Detect which cell encompasses the target text, then output its (x, y) center coordinate. 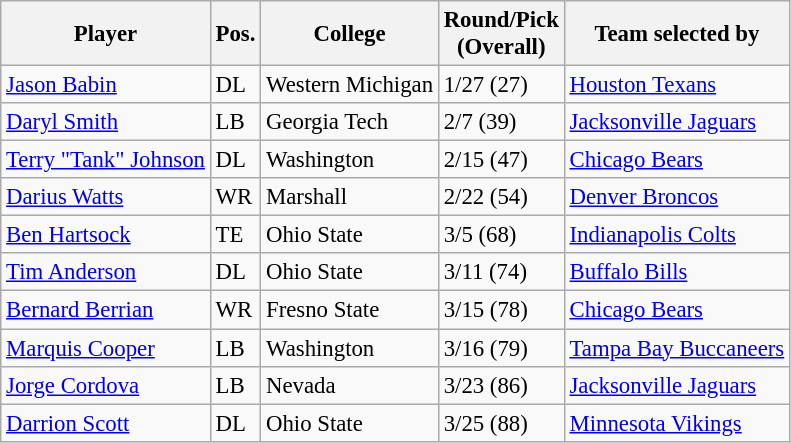
Player (106, 34)
3/15 (78) (501, 310)
3/11 (74) (501, 273)
Jason Babin (106, 85)
3/25 (88) (501, 423)
Darius Watts (106, 197)
Daryl Smith (106, 122)
Denver Broncos (676, 197)
Marshall (350, 197)
Darrion Scott (106, 423)
TE (235, 235)
Jorge Cordova (106, 385)
Tampa Bay Buccaneers (676, 348)
Buffalo Bills (676, 273)
Team selected by (676, 34)
Pos. (235, 34)
Terry "Tank" Johnson (106, 160)
Minnesota Vikings (676, 423)
Western Michigan (350, 85)
Georgia Tech (350, 122)
3/16 (79) (501, 348)
Round/Pick(Overall) (501, 34)
Bernard Berrian (106, 310)
Houston Texans (676, 85)
College (350, 34)
1/27 (27) (501, 85)
Nevada (350, 385)
2/7 (39) (501, 122)
3/23 (86) (501, 385)
3/5 (68) (501, 235)
Tim Anderson (106, 273)
Ben Hartsock (106, 235)
Indianapolis Colts (676, 235)
2/22 (54) (501, 197)
Fresno State (350, 310)
Marquis Cooper (106, 348)
2/15 (47) (501, 160)
